For the text-containing cell, return its midpoint in (X, Y) coordinate format. 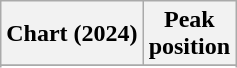
Chart (2024) (72, 34)
Peakposition (189, 34)
